Detect which cell encompasses the target text, then output its [X, Y] center coordinate. 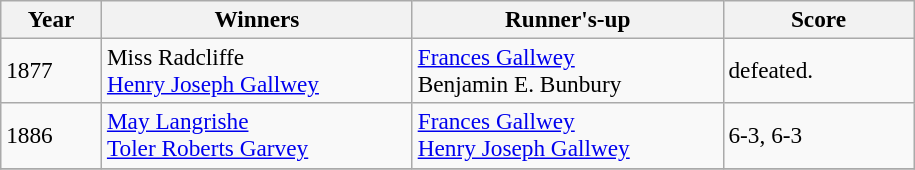
Frances Gallwey Benjamin E. Bunbury [568, 70]
1877 [52, 70]
Winners [258, 19]
Runner's-up [568, 19]
Frances Gallwey Henry Joseph Gallwey [568, 136]
May Langrishe Toler Roberts Garvey [258, 136]
1886 [52, 136]
6-3, 6-3 [818, 136]
Miss Radcliffe Henry Joseph Gallwey [258, 70]
Score [818, 19]
defeated. [818, 70]
Year [52, 19]
